Extract the [x, y] coordinate from the center of the cell holding the provided text.  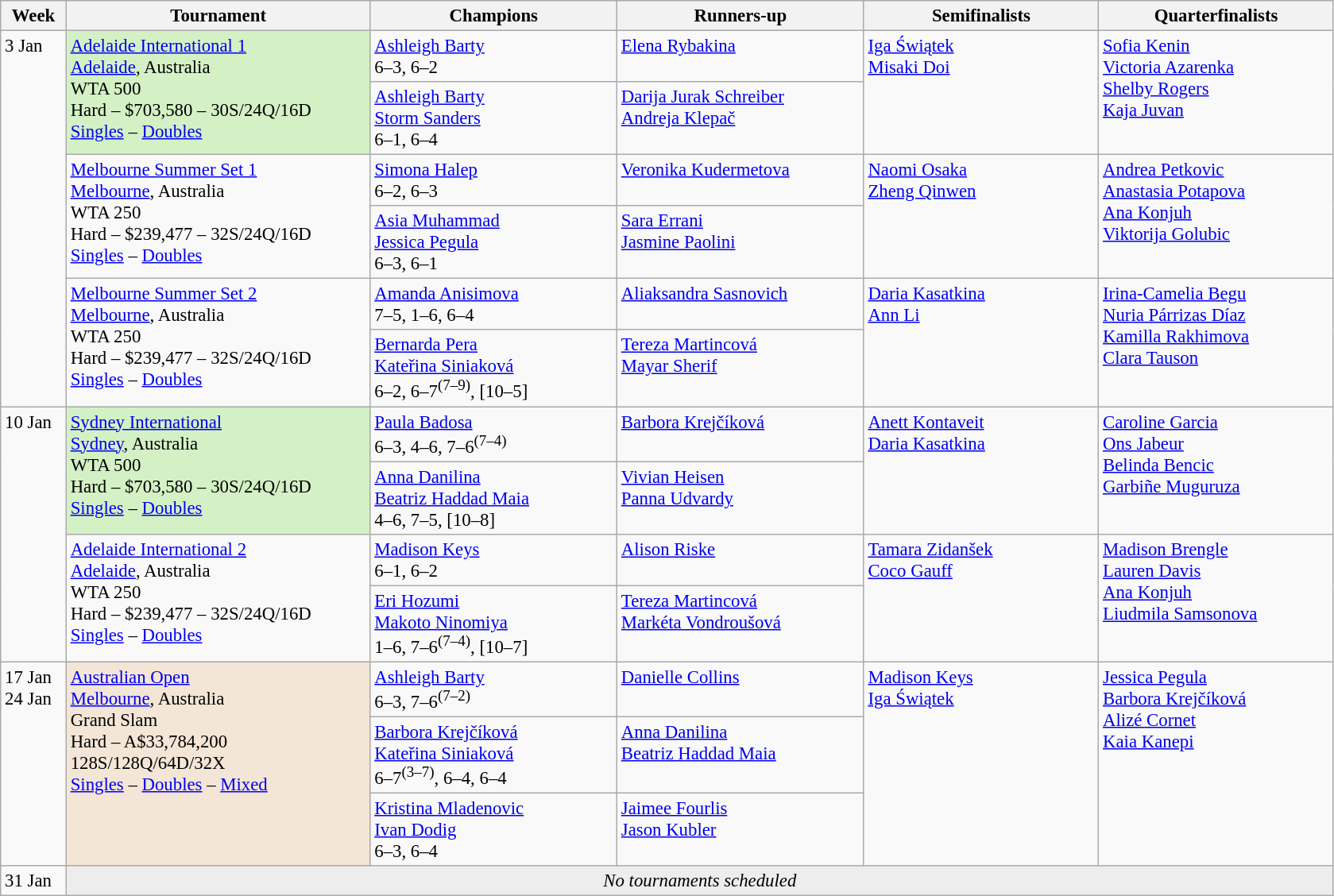
Daria Kasatkina Ann Li [981, 343]
Asia Muhammad Jessica Pegula 6–3, 6–1 [494, 242]
No tournaments scheduled [699, 881]
Week [33, 16]
Madison Brengle Lauren Davis Ana Konjuh Liudmila Samsonova [1216, 597]
Jaimee Fourlis Jason Kubler [740, 830]
Sofia Kenin Victoria Azarenka Shelby Rogers Kaja Juvan [1216, 93]
Australian OpenMelbourne, Australia Grand Slam Hard – A$33,784,200 128S/128Q/64D/32XSingles – Doubles – Mixed [218, 764]
Anna Danilina Beatriz Haddad Maia 4–6, 7–5, [10–8] [494, 498]
Kristina Mladenovic Ivan Dodig 6–3, 6–4 [494, 830]
Adelaide International 2Adelaide, Australia WTA 250 Hard – $239,477 – 32S/24Q/16DSingles – Doubles [218, 597]
Simona Halep 6–2, 6–3 [494, 181]
Danielle Collins [740, 689]
Barbora Krejčíková Kateřina Siniaková 6–7(3–7), 6–4, 6–4 [494, 755]
Anna Danilina Beatriz Haddad Maia [740, 755]
Irina-Camelia Begu Nuria Párrizas Díaz Kamilla Rakhimova Clara Tauson [1216, 343]
17 Jan 24 Jan [33, 764]
Veronika Kudermetova [740, 181]
Iga Świątek Misaki Doi [981, 93]
Ashleigh Barty 6–3, 7–6(7–2) [494, 689]
Naomi Osaka Zheng Qinwen [981, 217]
Champions [494, 16]
Melbourne Summer Set 1Melbourne, Australia WTA 250 Hard – $239,477 – 32S/24Q/16DSingles – Doubles [218, 217]
Tamara Zidanšek Coco Gauff [981, 597]
Amanda Anisimova 7–5, 1–6, 6–4 [494, 305]
31 Jan [33, 881]
Sydney InternationalSydney, Australia WTA 500 Hard – $703,580 – 30S/24Q/16DSingles – Doubles [218, 470]
Madison Keys Iga Świątek [981, 764]
Semifinalists [981, 16]
Paula Badosa 6–3, 4–6, 7–6(7–4) [494, 434]
Vivian Heisen Panna Udvardy [740, 498]
Tereza Martincová Markéta Vondroušová [740, 624]
10 Jan [33, 535]
Tournament [218, 16]
Runners-up [740, 16]
Ashleigh Barty Storm Sanders 6–1, 6–4 [494, 118]
3 Jan [33, 219]
Darija Jurak Schreiber Andreja Klepač [740, 118]
Sara Errani Jasmine Paolini [740, 242]
Tereza Martincová Mayar Sherif [740, 369]
Melbourne Summer Set 2Melbourne, Australia WTA 250 Hard – $239,477 – 32S/24Q/16DSingles – Doubles [218, 343]
Caroline Garcia Ons Jabeur Belinda Bencic Garbiñe Muguruza [1216, 470]
Bernarda Pera Kateřina Siniaková 6–2, 6–7(7–9), [10–5] [494, 369]
Ashleigh Barty 6–3, 6–2 [494, 57]
Barbora Krejčíková [740, 434]
Quarterfinalists [1216, 16]
Alison Riske [740, 559]
Aliaksandra Sasnovich [740, 305]
Adelaide International 1Adelaide, Australia WTA 500 Hard – $703,580 – 30S/24Q/16DSingles – Doubles [218, 93]
Madison Keys 6–1, 6–2 [494, 559]
Elena Rybakina [740, 57]
Eri Hozumi Makoto Ninomiya 1–6, 7–6(7–4), [10–7] [494, 624]
Jessica Pegula Barbora Krejčíková Alizé Cornet Kaia Kanepi [1216, 764]
Andrea Petkovic Anastasia Potapova Ana Konjuh Viktorija Golubic [1216, 217]
Anett Kontaveit Daria Kasatkina [981, 470]
